For the text-containing cell, return its midpoint in [X, Y] coordinate format. 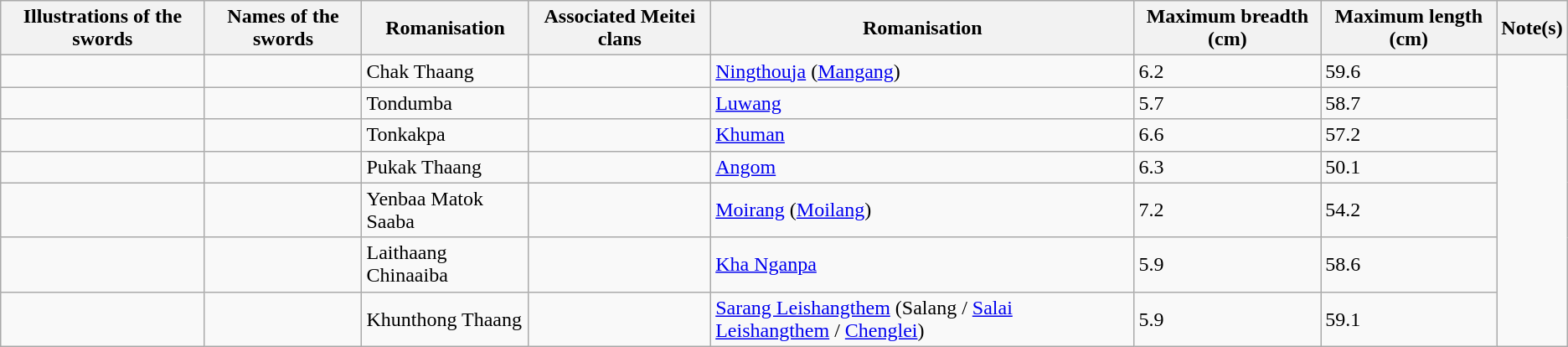
59.6 [1409, 71]
58.7 [1409, 103]
Yenbaa Matok Saaba [446, 210]
Khunthong Thaang [446, 319]
6.3 [1228, 167]
Luwang [923, 103]
Sarang Leishangthem (Salang / Salai Leishangthem / Chenglei) [923, 319]
54.2 [1409, 210]
Maximum length (cm) [1409, 28]
Tonkakpa [446, 135]
Laithaang Chinaaiba [446, 265]
Khuman [923, 135]
58.6 [1409, 265]
Angom [923, 167]
Names of the swords [283, 28]
Chak Thaang [446, 71]
Maximum breadth (cm) [1228, 28]
6.6 [1228, 135]
59.1 [1409, 319]
7.2 [1228, 210]
50.1 [1409, 167]
Kha Nganpa [923, 265]
Associated Meitei clans [620, 28]
Ningthouja (Mangang) [923, 71]
Pukak Thaang [446, 167]
57.2 [1409, 135]
Moirang (Moilang) [923, 210]
Illustrations of the swords [102, 28]
6.2 [1228, 71]
Note(s) [1532, 28]
Tondumba [446, 103]
5.7 [1228, 103]
